From the cell containing the given text, extract its center point as (X, Y) coordinate. 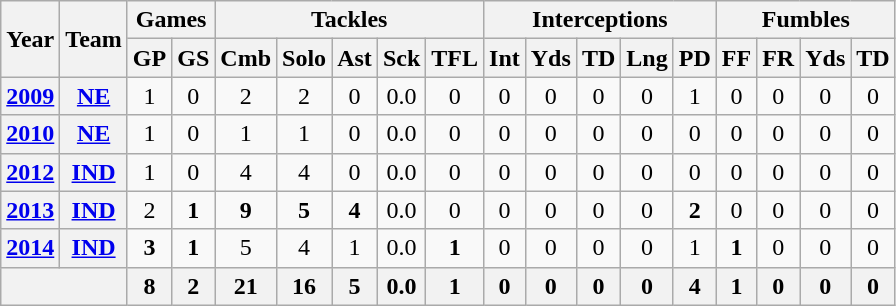
Fumbles (806, 20)
PD (694, 58)
Lng (647, 58)
GS (194, 58)
Int (505, 58)
21 (246, 286)
Sck (401, 58)
3 (149, 248)
FR (778, 58)
Ast (355, 58)
Cmb (246, 58)
8 (149, 286)
2013 (30, 210)
9 (246, 210)
2009 (30, 96)
Interceptions (600, 20)
2010 (30, 134)
FF (736, 58)
Solo (304, 58)
16 (304, 286)
TFL (455, 58)
GP (149, 58)
Team (94, 39)
Year (30, 39)
2012 (30, 172)
Games (170, 20)
2014 (30, 248)
Tackles (350, 20)
